Search for the cell housing the specified text and yield its (X, Y) center coordinate. 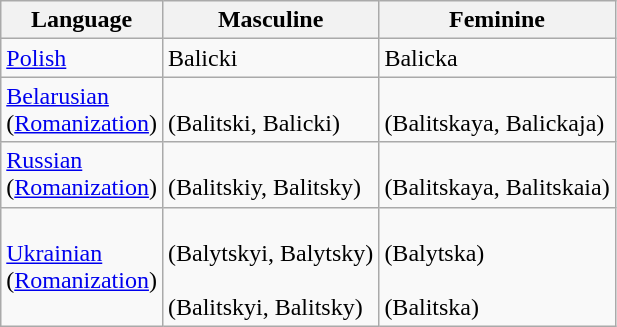
Russian (Romanization) (82, 174)
Belarusian (Romanization) (82, 110)
(Balitski, Balicki) (270, 110)
Polish (82, 58)
Language (82, 20)
(Balitskaya, Balitskaia) (497, 174)
Balicki (270, 58)
Masculine (270, 20)
Balicka (497, 58)
(Balytska) (Balitska) (497, 266)
Ukrainian (Romanization) (82, 266)
Feminine (497, 20)
(Balitskiy, Balitsky) (270, 174)
(Balitskaya, Balickaja) (497, 110)
(Balytskyi, Balytsky) (Balitskyi, Balitsky) (270, 266)
